Pinpoint the cell where the given text exists, returning its (X, Y) midpoint coordinate. 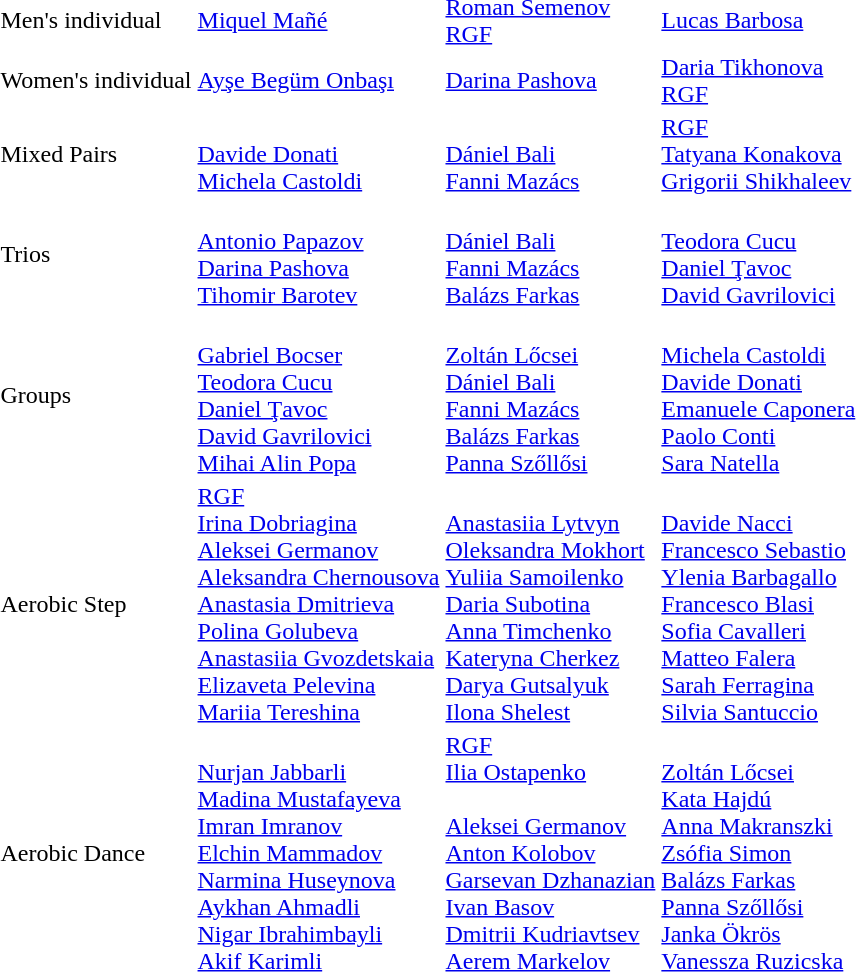
Dániel BaliFanni MazácsBalázs Farkas (550, 254)
RGFIrina DobriaginaAleksei GermanovAleksandra ChernousovaAnastasia DmitrievaPolina GolubevaAnastasiia GvozdetskaiaElizaveta PelevinaMariia Tereshina (318, 604)
Gabriel BocserTeodora CucuDaniel ŢavocDavid GavriloviciMihai Alin Popa (318, 396)
Darina Pashova (550, 80)
Antonio PapazovDarina PashovaTihomir Barotev (318, 254)
Ayşe Begüm Onbaşı (318, 80)
Davide DonatiMichela Castoldi (318, 154)
Anastasiia LytvynOleksandra MokhortYuliia SamoilenkoDaria SubotinaAnna TimchenkoKateryna CherkezDarya GutsalyukIlona Shelest (550, 604)
Dániel BaliFanni Mazács (550, 154)
Zoltán LőcseiDániel BaliFanni MazácsBalázs FarkasPanna Szőllősi (550, 396)
